Extract the (X, Y) coordinate from the center of the cell holding the provided text.  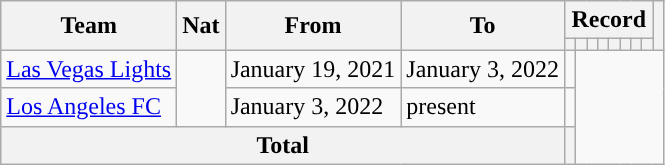
Las Vegas Lights (89, 69)
Nat (201, 26)
present (483, 107)
Record (609, 20)
From (313, 26)
January 19, 2021 (313, 69)
Total (283, 145)
Los Angeles FC (89, 107)
Team (89, 26)
To (483, 26)
